Determine the (X, Y) coordinate at the center of the cell enclosing the given text.  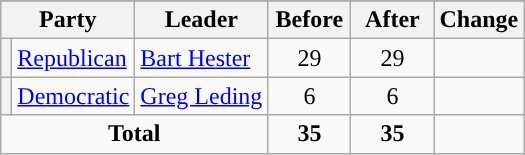
Change (479, 20)
After (392, 20)
Bart Hester (202, 58)
Party (68, 20)
Greg Leding (202, 96)
Total (134, 134)
Republican (74, 58)
Leader (202, 20)
Democratic (74, 96)
Before (310, 20)
